Pinpoint the cell where the given text exists, returning its (X, Y) midpoint coordinate. 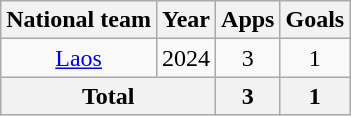
Total (108, 96)
Apps (248, 20)
2024 (186, 58)
National team (79, 20)
Laos (79, 58)
Year (186, 20)
Goals (315, 20)
